Find where the given text appears and provide that cell's center as [X, Y] coordinate. 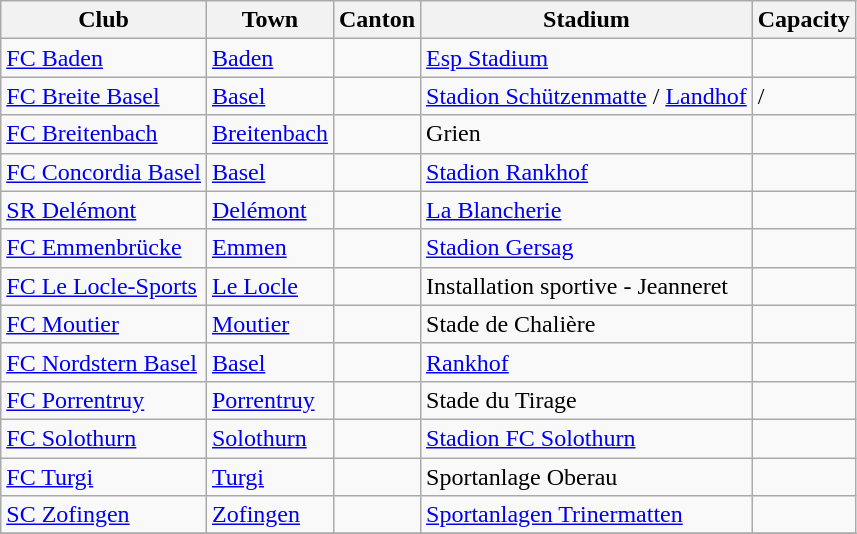
Sportanlagen Trinermatten [587, 515]
FC Turgi [104, 477]
Moutier [270, 324]
SR Delémont [104, 210]
Canton [376, 20]
FC Emmenbrücke [104, 248]
Stade du Tirage [587, 400]
Solothurn [270, 438]
Stadion FC Solothurn [587, 438]
Le Locle [270, 286]
La Blancherie [587, 210]
Stadium [587, 20]
Stade de Chalière [587, 324]
FC Nordstern Basel [104, 362]
Zofingen [270, 515]
Rankhof [587, 362]
FC Le Locle-Sports [104, 286]
Stadion Schützenmatte / Landhof [587, 96]
Grien [587, 134]
Baden [270, 58]
Club [104, 20]
Delémont [270, 210]
Town [270, 20]
FC Breite Basel [104, 96]
FC Solothurn [104, 438]
FC Breitenbach [104, 134]
Stadion Rankhof [587, 172]
FC Baden [104, 58]
Capacity [804, 20]
Installation sportive - Jeanneret [587, 286]
FC Moutier [104, 324]
Stadion Gersag [587, 248]
Emmen [270, 248]
Breitenbach [270, 134]
FC Concordia Basel [104, 172]
/ [804, 96]
Sportanlage Oberau [587, 477]
Turgi [270, 477]
Porrentruy [270, 400]
Esp Stadium [587, 58]
SC Zofingen [104, 515]
FC Porrentruy [104, 400]
